Provide the (x, y) coordinate of the cell's center where the given text is located.  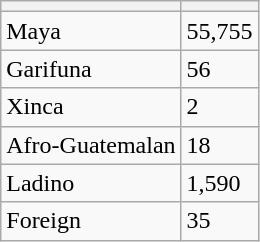
55,755 (220, 31)
18 (220, 145)
Afro-Guatemalan (91, 145)
35 (220, 221)
56 (220, 69)
2 (220, 107)
Xinca (91, 107)
1,590 (220, 183)
Ladino (91, 183)
Maya (91, 31)
Foreign (91, 221)
Garifuna (91, 69)
